Locate the cell with the specified text and output its (x, y) center coordinate. 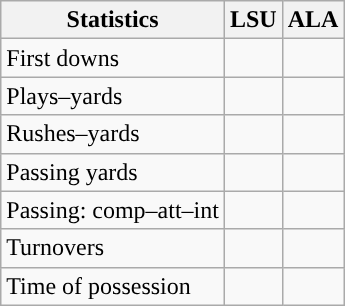
Turnovers (113, 248)
Plays–yards (113, 96)
Time of possession (113, 286)
First downs (113, 58)
LSU (253, 20)
Statistics (113, 20)
Passing: comp–att–int (113, 210)
ALA (313, 20)
Rushes–yards (113, 134)
Passing yards (113, 172)
